Detect which cell encompasses the target text, then output its (x, y) center coordinate. 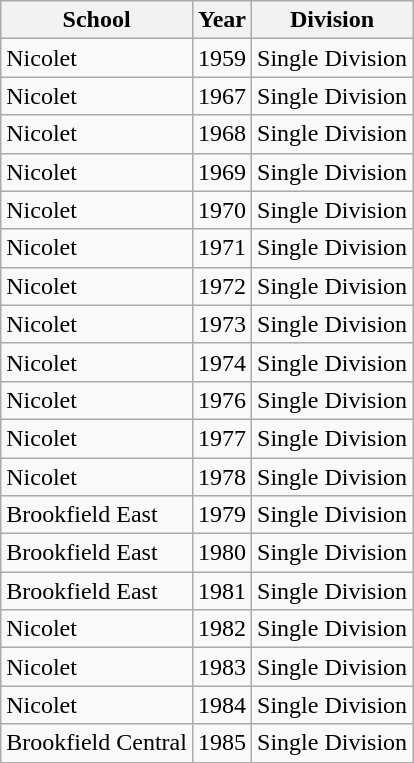
1969 (222, 172)
1985 (222, 743)
1970 (222, 210)
1980 (222, 553)
Brookfield Central (97, 743)
1971 (222, 248)
School (97, 20)
1972 (222, 286)
Year (222, 20)
1973 (222, 324)
1982 (222, 629)
1977 (222, 438)
Division (332, 20)
1959 (222, 58)
1984 (222, 705)
1974 (222, 362)
1967 (222, 96)
1981 (222, 591)
1983 (222, 667)
1978 (222, 477)
1979 (222, 515)
1976 (222, 400)
1968 (222, 134)
